Locate the cell with the specified text and output its [X, Y] center coordinate. 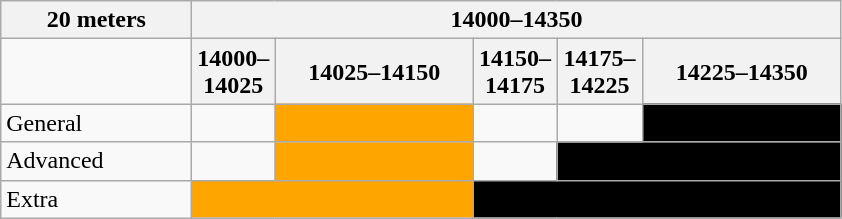
20 meters [96, 20]
14175–14225 [599, 72]
Advanced [96, 161]
14025–14150 [374, 72]
General [96, 123]
14225–14350 [742, 72]
14150–14175 [514, 72]
14000–14025 [234, 72]
14000–14350 [516, 20]
Extra [96, 199]
